Return the [X, Y] coordinate for the center point of the cell that contains the specified text.  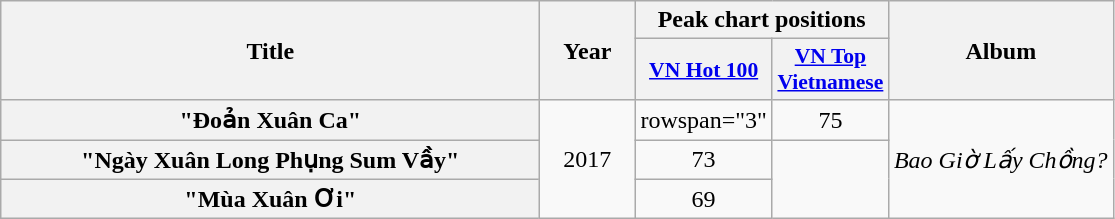
rowspan="3" [704, 120]
75 [830, 120]
Title [270, 50]
Year [588, 50]
Album [1000, 50]
73 [704, 160]
"Ngày Xuân Long Phụng Sum Vầy" [270, 160]
Bao Giờ Lấy Chồng? [1000, 160]
69 [704, 199]
VN Top Vietnamese [830, 70]
"Đoản Xuân Ca" [270, 120]
2017 [588, 160]
Peak chart positions [762, 20]
VN Hot 100 [704, 70]
"Mùa Xuân Ơi" [270, 199]
